For the text-containing cell, return its midpoint in [X, Y] coordinate format. 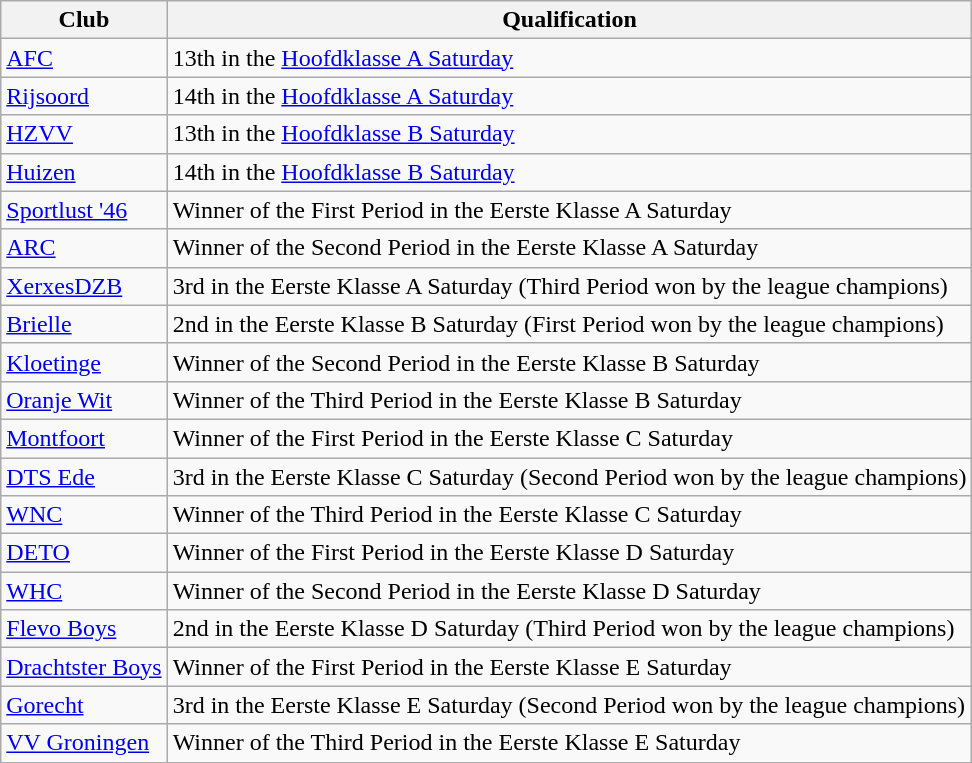
VV Groningen [84, 743]
Montfoort [84, 438]
Winner of the First Period in the Eerste Klasse A Saturday [570, 210]
Winner of the Third Period in the Eerste Klasse E Saturday [570, 743]
Qualification [570, 20]
3rd in the Eerste Klasse A Saturday (Third Period won by the league champions) [570, 286]
Winner of the First Period in the Eerste Klasse E Saturday [570, 667]
DTS Ede [84, 477]
Huizen [84, 172]
DETO [84, 553]
ARC [84, 248]
WHC [84, 591]
Winner of the Second Period in the Eerste Klasse D Saturday [570, 591]
14th in the Hoofdklasse A Saturday [570, 96]
Winner of the Second Period in the Eerste Klasse B Saturday [570, 362]
13th in the Hoofdklasse B Saturday [570, 134]
Oranje Wit [84, 400]
Brielle [84, 324]
14th in the Hoofdklasse B Saturday [570, 172]
2nd in the Eerste Klasse D Saturday (Third Period won by the league champions) [570, 629]
Flevo Boys [84, 629]
Club [84, 20]
13th in the Hoofdklasse A Saturday [570, 58]
WNC [84, 515]
HZVV [84, 134]
AFC [84, 58]
Winner of the First Period in the Eerste Klasse C Saturday [570, 438]
Sportlust '46 [84, 210]
Winner of the First Period in the Eerste Klasse D Saturday [570, 553]
XerxesDZB [84, 286]
Rijsoord [84, 96]
2nd in the Eerste Klasse B Saturday (First Period won by the league champions) [570, 324]
3rd in the Eerste Klasse E Saturday (Second Period won by the league champions) [570, 705]
3rd in the Eerste Klasse C Saturday (Second Period won by the league champions) [570, 477]
Gorecht [84, 705]
Kloetinge [84, 362]
Winner of the Third Period in the Eerste Klasse C Saturday [570, 515]
Winner of the Third Period in the Eerste Klasse B Saturday [570, 400]
Drachtster Boys [84, 667]
Winner of the Second Period in the Eerste Klasse A Saturday [570, 248]
